Output the (x, y) coordinate of the center of the cell containing the given text.  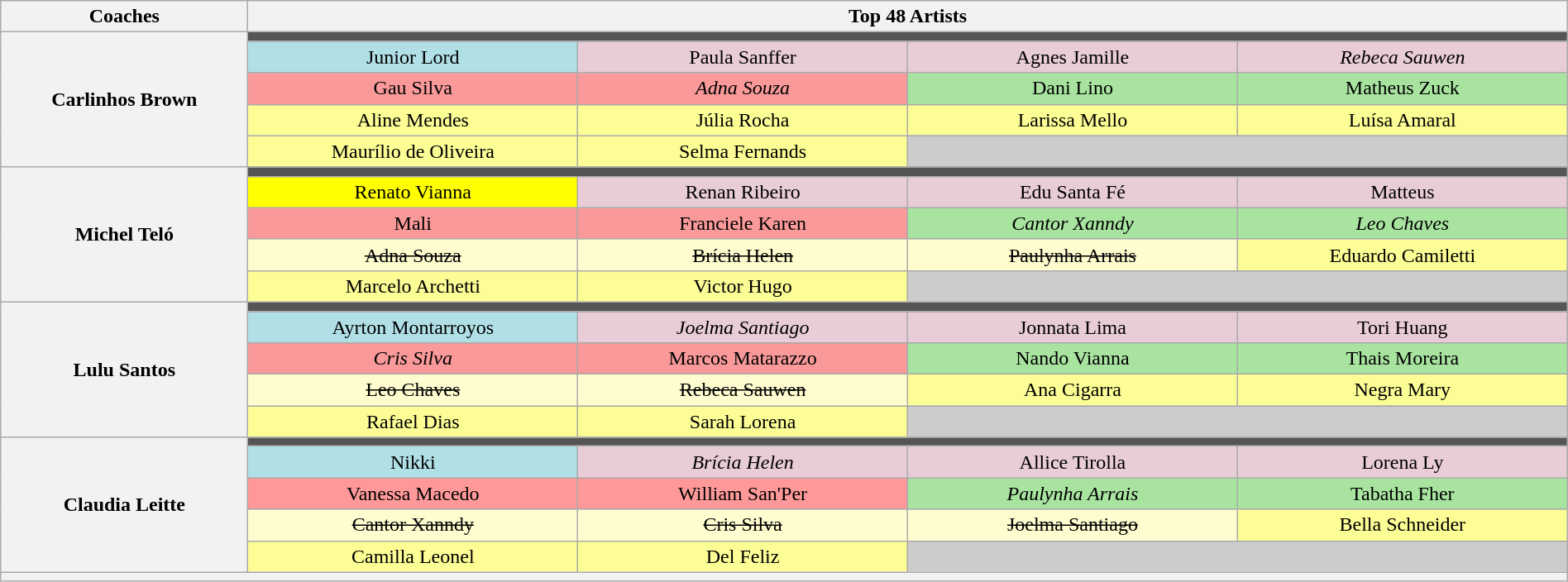
Renan Ribeiro (743, 192)
Marcelo Archetti (414, 286)
Rafael Dias (414, 422)
Coaches (124, 17)
Tabatha Fher (1403, 494)
Victor Hugo (743, 286)
Vanessa Macedo (414, 494)
Jonnata Lima (1073, 327)
Claudia Leitte (124, 504)
Luísa Amaral (1403, 120)
Agnes Jamille (1073, 57)
Carlinhos Brown (124, 99)
Lorena Ly (1403, 462)
Junior Lord (414, 57)
William San'Per (743, 494)
Del Feliz (743, 556)
Eduardo Camiletti (1403, 255)
Larissa Mello (1073, 120)
Matheus Zuck (1403, 88)
Gau Silva (414, 88)
Michel Teló (124, 235)
Camilla Leonel (414, 556)
Ana Cigarra (1073, 390)
Lulu Santos (124, 369)
Júlia Rocha (743, 120)
Selma Fernands (743, 151)
Paula Sanffer (743, 57)
Marcos Matarazzo (743, 359)
Nikki (414, 462)
Bella Schneider (1403, 525)
Nando Vianna (1073, 359)
Thais Moreira (1403, 359)
Top 48 Artists (908, 17)
Dani Lino (1073, 88)
Aline Mendes (414, 120)
Edu Santa Fé (1073, 192)
Allice Tirolla (1073, 462)
Mali (414, 223)
Sarah Lorena (743, 422)
Maurílio de Oliveira (414, 151)
Negra Mary (1403, 390)
Franciele Karen (743, 223)
Matteus (1403, 192)
Ayrton Montarroyos (414, 327)
Renato Vianna (414, 192)
Tori Huang (1403, 327)
